Extract the [x, y] coordinate from the center of the cell holding the provided text.  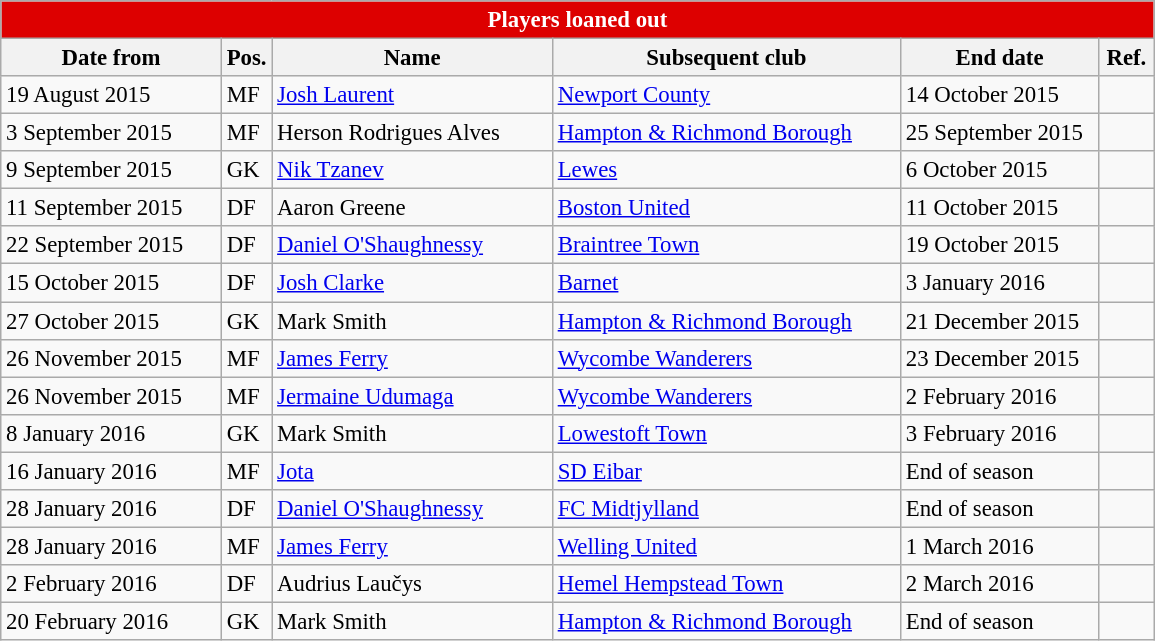
8 January 2016 [112, 433]
3 January 2016 [999, 283]
Barnet [726, 283]
Lewes [726, 170]
22 September 2015 [112, 245]
16 January 2016 [112, 471]
15 October 2015 [112, 283]
FC Midtjylland [726, 509]
Boston United [726, 208]
2 March 2016 [999, 584]
25 September 2015 [999, 133]
SD Eibar [726, 471]
Pos. [246, 58]
Jota [412, 471]
19 October 2015 [999, 245]
Nik Tzanev [412, 170]
Jermaine Udumaga [412, 396]
11 October 2015 [999, 208]
3 September 2015 [112, 133]
Audrius Laučys [412, 584]
23 December 2015 [999, 358]
Lowestoft Town [726, 433]
Name [412, 58]
Newport County [726, 95]
6 October 2015 [999, 170]
Ref. [1127, 58]
Date from [112, 58]
1 March 2016 [999, 546]
Aaron Greene [412, 208]
Josh Laurent [412, 95]
Players loaned out [578, 20]
11 September 2015 [112, 208]
19 August 2015 [112, 95]
End date [999, 58]
Braintree Town [726, 245]
Josh Clarke [412, 283]
9 September 2015 [112, 170]
3 February 2016 [999, 433]
Subsequent club [726, 58]
21 December 2015 [999, 321]
20 February 2016 [112, 621]
14 October 2015 [999, 95]
Herson Rodrigues Alves [412, 133]
Hemel Hempstead Town [726, 584]
Welling United [726, 546]
27 October 2015 [112, 321]
